Identify which cell holds the provided text, then report its [X, Y] central coordinate. 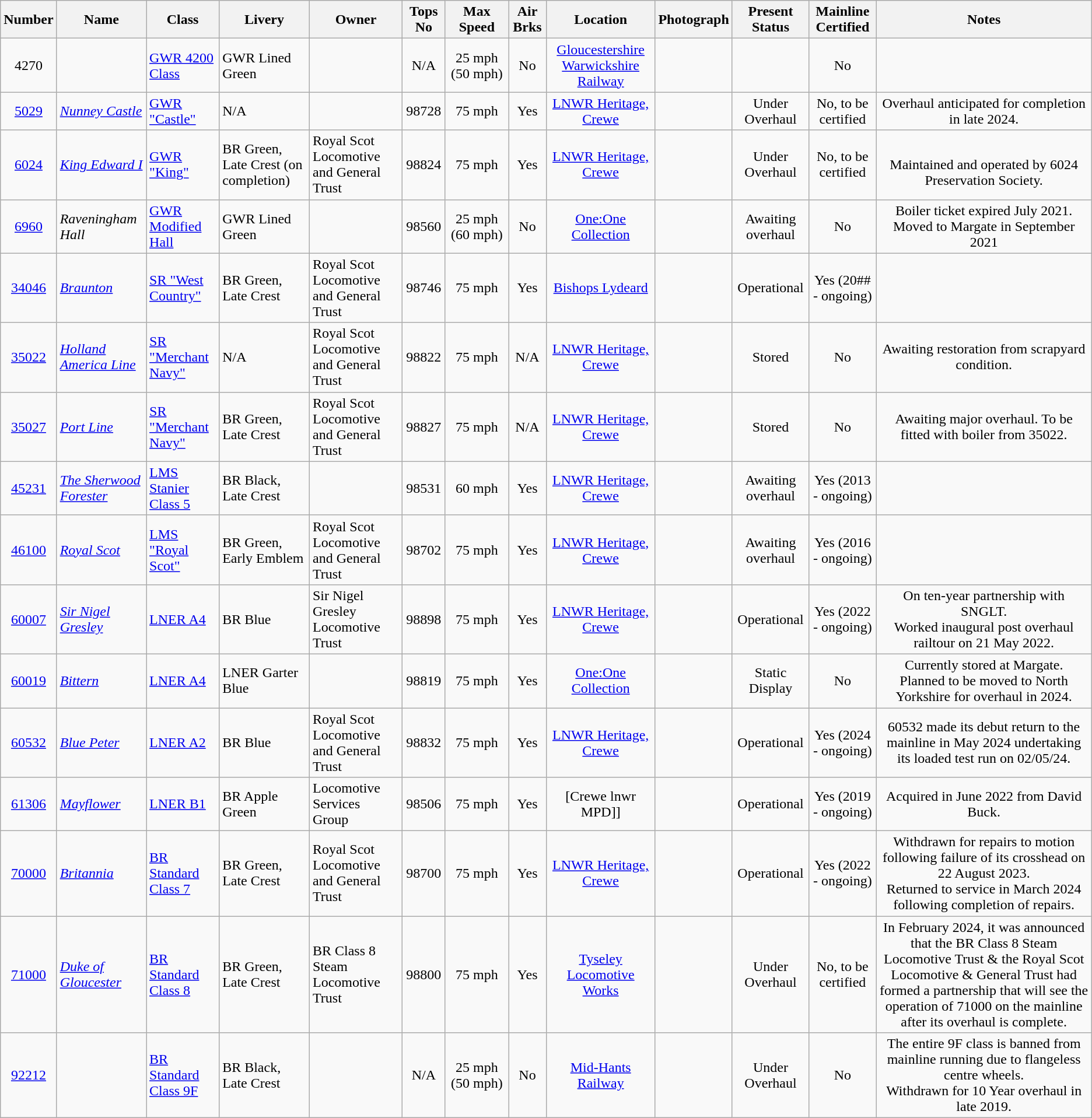
98531 [424, 488]
Awaiting restoration from scrapyard condition. [984, 357]
Braunton [101, 288]
98700 [424, 874]
Britannia [101, 874]
35027 [29, 427]
GWR 4200 Class [183, 65]
Mid-Hants Railway [600, 1075]
BR Standard Class 8 [183, 975]
Number [29, 20]
GWR "King" [183, 164]
98506 [424, 804]
Present Status [770, 20]
98832 [424, 743]
Boiler ticket expired July 2021. Moved to Margate in September 2021 [984, 226]
Currently stored at Margate.Planned to be moved to North Yorkshire for overhaul in 2024. [984, 681]
Class [183, 20]
King Edward I [101, 164]
70000 [29, 874]
Port Line [101, 427]
98702 [424, 549]
4270 [29, 65]
Photograph [694, 20]
60019 [29, 681]
35022 [29, 357]
The entire 9F class is banned from mainline running due to flangeless centre wheels.Withdrawn for 10 Year overhaul in late 2019. [984, 1075]
Max Speed [477, 20]
LNER A2 [183, 743]
Tyseley Locomotive Works [600, 975]
60 mph [477, 488]
98819 [424, 681]
60532 [29, 743]
Yes (2016 - ongoing) [842, 549]
Overhaul anticipated for completion in late 2024. [984, 111]
98746 [424, 288]
Duke of Gloucester [101, 975]
Air Brks [527, 20]
On ten-year partnership with SNGLT.Worked inaugural post overhaul railtour on 21 May 2022. [984, 619]
[Crewe lnwr MPD]] [600, 804]
Yes (2024 - ongoing) [842, 743]
25 mph (60 mph) [477, 226]
GWR Modified Hall [183, 226]
Nunney Castle [101, 111]
Bittern [101, 681]
Blue Peter [101, 743]
98560 [424, 226]
92212 [29, 1075]
Acquired in June 2022 from David Buck. [984, 804]
The Sherwood Forester [101, 488]
Gloucestershire Warwickshire Railway [600, 65]
Mayflower [101, 804]
Location [600, 20]
46100 [29, 549]
Bishops Lydeard [600, 288]
60532 made its debut return to the mainline in May 2024 undertaking its loaded test run on 02/05/24. [984, 743]
SR "West Country" [183, 288]
BR Standard Class 7 [183, 874]
34046 [29, 288]
Maintained and operated by 6024 Preservation Society. [984, 164]
6024 [29, 164]
98898 [424, 619]
BR Standard Class 9F [183, 1075]
Awaiting major overhaul. To be fitted with boiler from 35022. [984, 427]
98822 [424, 357]
45231 [29, 488]
Royal Scot [101, 549]
60007 [29, 619]
Mainline Certified [842, 20]
71000 [29, 975]
Yes (20## - ongoing) [842, 288]
98824 [424, 164]
Owner [356, 20]
BR Green, Early Emblem [265, 549]
Static Display [770, 681]
BR Green, Late Crest (on completion) [265, 164]
Holland America Line [101, 357]
LMS "Royal Scot" [183, 549]
6960 [29, 226]
98800 [424, 975]
5029 [29, 111]
Name [101, 20]
BR Class 8 Steam Locomotive Trust [356, 975]
98827 [424, 427]
Yes (2013 - ongoing) [842, 488]
BR Apple Green [265, 804]
LNER Garter Blue [265, 681]
98728 [424, 111]
LMS Stanier Class 5 [183, 488]
61306 [29, 804]
Locomotive Services Group [356, 804]
Yes (2019 - ongoing) [842, 804]
GWR "Castle" [183, 111]
Sir Nigel Gresley Locomotive Trust [356, 619]
Tops No [424, 20]
LNER B1 [183, 804]
Raveningham Hall [101, 226]
Notes [984, 20]
Livery [265, 20]
Sir Nigel Gresley [101, 619]
